Provide the [X, Y] coordinate of the cell's center where the given text is located.  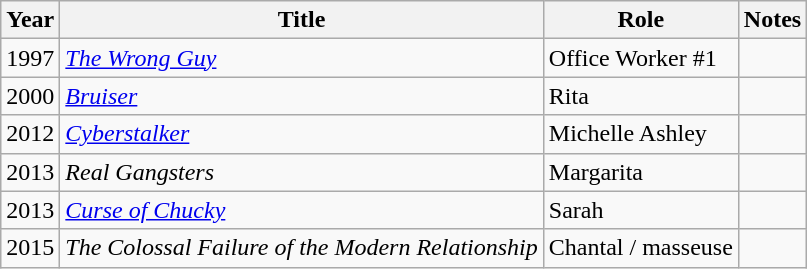
Year [30, 20]
Sarah [640, 210]
Michelle Ashley [640, 134]
Rita [640, 96]
The Wrong Guy [302, 58]
Title [302, 20]
Cyberstalker [302, 134]
Chantal / masseuse [640, 248]
Office Worker #1 [640, 58]
2015 [30, 248]
2012 [30, 134]
Curse of Chucky [302, 210]
The Colossal Failure of the Modern Relationship [302, 248]
2000 [30, 96]
Real Gangsters [302, 172]
Role [640, 20]
1997 [30, 58]
Margarita [640, 172]
Notes [772, 20]
Bruiser [302, 96]
